Search for the cell housing the specified text and yield its [X, Y] center coordinate. 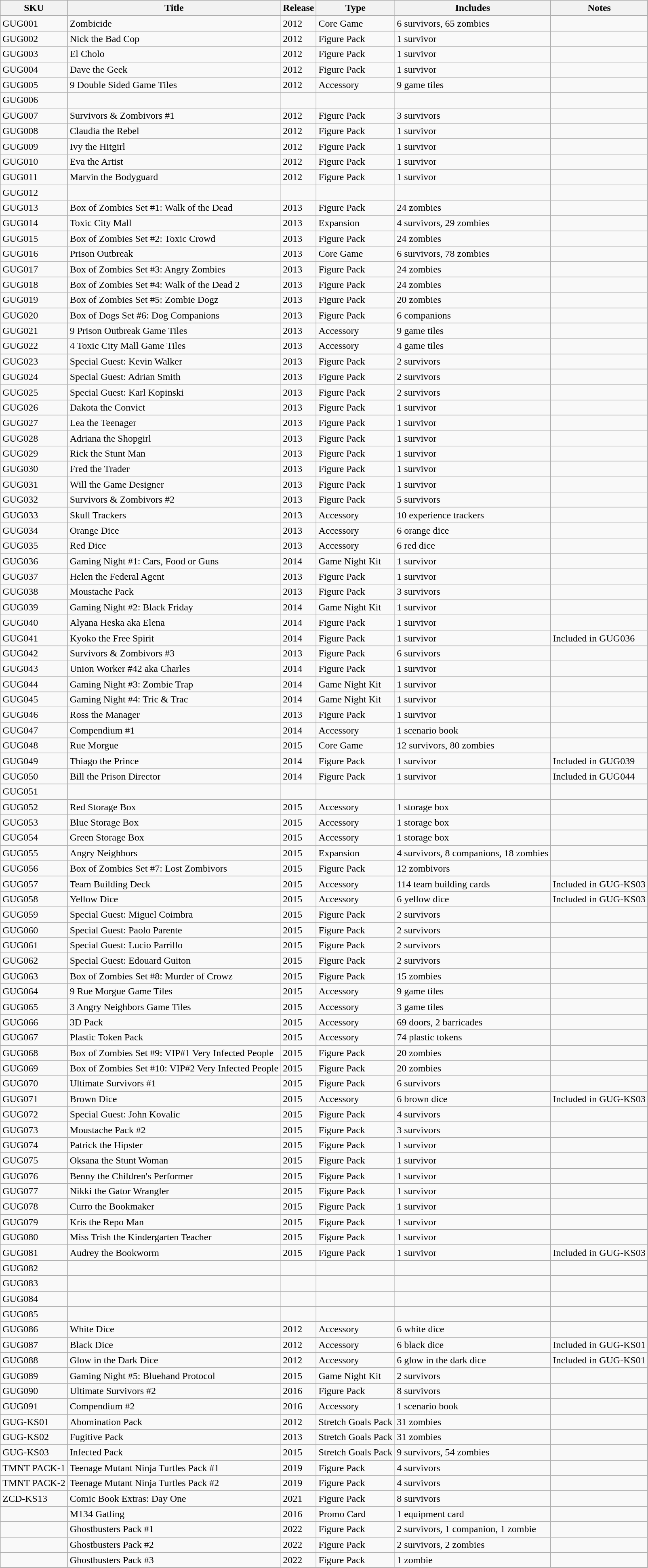
GUG-KS01 [34, 1421]
M134 Gatling [174, 1514]
Toxic City Mall [174, 223]
Patrick the Hipster [174, 1145]
Special Guest: Lucio Parrillo [174, 945]
Gaming Night #4: Tric & Trac [174, 700]
GUG-KS02 [34, 1437]
GUG081 [34, 1253]
GUG091 [34, 1406]
Ultimate Survivors #1 [174, 1084]
GUG080 [34, 1237]
Special Guest: Edouard Guiton [174, 961]
Bill the Prison Director [174, 776]
9 survivors, 54 zombies [473, 1453]
TMNT PACK-1 [34, 1468]
1 equipment card [473, 1514]
GUG021 [34, 331]
GUG048 [34, 746]
GUG027 [34, 423]
Gaming Night #2: Black Friday [174, 607]
GUG010 [34, 161]
Moustache Pack #2 [174, 1130]
GUG025 [34, 392]
GUG011 [34, 177]
GUG084 [34, 1299]
Dave the Geek [174, 69]
Ghostbusters Pack #1 [174, 1529]
Miss Trish the Kindergarten Teacher [174, 1237]
GUG045 [34, 700]
9 Prison Outbreak Game Tiles [174, 331]
GUG059 [34, 914]
69 doors, 2 barricades [473, 1022]
GUG053 [34, 822]
Audrey the Bookworm [174, 1253]
GUG-KS03 [34, 1453]
6 brown dice [473, 1099]
4 game tiles [473, 346]
Box of Zombies Set #2: Toxic Crowd [174, 239]
3D Pack [174, 1022]
GUG051 [34, 792]
GUG005 [34, 85]
Infected Pack [174, 1453]
Ivy the Hitgirl [174, 146]
GUG057 [34, 884]
Survivors & Zombivors #3 [174, 653]
GUG001 [34, 23]
2 survivors, 1 companion, 1 zombie [473, 1529]
GUG042 [34, 653]
Box of Zombies Set #3: Angry Zombies [174, 269]
Ultimate Survivors #2 [174, 1391]
Alyana Heska aka Elena [174, 623]
GUG055 [34, 853]
Ghostbusters Pack #3 [174, 1560]
Kyoko the Free Spirit [174, 638]
GUG087 [34, 1345]
Special Guest: Kevin Walker [174, 361]
9 Rue Morgue Game Tiles [174, 992]
5 survivors [473, 500]
Marvin the Bodyguard [174, 177]
Ross the Manager [174, 715]
Skull Trackers [174, 515]
Box of Dogs Set #6: Dog Companions [174, 315]
GUG071 [34, 1099]
GUG007 [34, 115]
Teenage Mutant Ninja Turtles Pack #1 [174, 1468]
Blue Storage Box [174, 822]
10 experience trackers [473, 515]
GUG028 [34, 438]
GUG046 [34, 715]
GUG033 [34, 515]
GUG061 [34, 945]
3 Angry Neighbors Game Tiles [174, 1007]
GUG086 [34, 1329]
Angry Neighbors [174, 853]
6 black dice [473, 1345]
74 plastic tokens [473, 1038]
GUG040 [34, 623]
GUG002 [34, 39]
Special Guest: Paolo Parente [174, 930]
Fugitive Pack [174, 1437]
6 yellow dice [473, 899]
GUG008 [34, 131]
6 survivors, 65 zombies [473, 23]
6 orange dice [473, 530]
Special Guest: John Kovalic [174, 1114]
SKU [34, 8]
Dakota the Convict [174, 407]
GUG043 [34, 669]
Glow in the Dark Dice [174, 1360]
Plastic Token Pack [174, 1038]
GUG056 [34, 868]
GUG063 [34, 976]
Nikki the Gator Wrangler [174, 1191]
GUG067 [34, 1038]
Red Dice [174, 546]
Black Dice [174, 1345]
Claudia the Rebel [174, 131]
GUG037 [34, 576]
GUG004 [34, 69]
Union Worker #42 aka Charles [174, 669]
GUG075 [34, 1160]
GUG030 [34, 469]
1 zombie [473, 1560]
Box of Zombies Set #5: Zombie Dogz [174, 300]
Box of Zombies Set #1: Walk of the Dead [174, 208]
GUG036 [34, 561]
GUG058 [34, 899]
Box of Zombies Set #7: Lost Zombivors [174, 868]
Rick the Stunt Man [174, 454]
15 zombies [473, 976]
GUG023 [34, 361]
Included in GUG044 [599, 776]
Includes [473, 8]
GUG026 [34, 407]
9 Double Sided Game Tiles [174, 85]
GUG090 [34, 1391]
6 glow in the dark dice [473, 1360]
GUG020 [34, 315]
GUG066 [34, 1022]
12 zombivors [473, 868]
GUG052 [34, 807]
Box of Zombies Set #9: VIP#1 Very Infected People [174, 1053]
Abomination Pack [174, 1421]
Team Building Deck [174, 884]
GUG072 [34, 1114]
GUG022 [34, 346]
Zombicide [174, 23]
6 survivors, 78 zombies [473, 254]
Rue Morgue [174, 746]
GUG060 [34, 930]
Kris the Repo Man [174, 1222]
Adriana the Shopgirl [174, 438]
Green Storage Box [174, 838]
Survivors & Zombivors #2 [174, 500]
GUG041 [34, 638]
Prison Outbreak [174, 254]
GUG064 [34, 992]
GUG009 [34, 146]
6 white dice [473, 1329]
Special Guest: Miguel Coimbra [174, 914]
6 companions [473, 315]
GUG077 [34, 1191]
12 survivors, 80 zombies [473, 746]
Comic Book Extras: Day One [174, 1499]
Will the Game Designer [174, 484]
Curro the Bookmaker [174, 1207]
GUG039 [34, 607]
GUG069 [34, 1068]
4 survivors, 8 companions, 18 zombies [473, 853]
Type [356, 8]
TMNT PACK-2 [34, 1483]
Fred the Trader [174, 469]
GUG006 [34, 100]
Yellow Dice [174, 899]
GUG018 [34, 285]
Box of Zombies Set #4: Walk of the Dead 2 [174, 285]
GUG013 [34, 208]
Box of Zombies Set #8: Murder of Crowz [174, 976]
Teenage Mutant Ninja Turtles Pack #2 [174, 1483]
GUG082 [34, 1268]
GUG024 [34, 377]
Gaming Night #5: Bluehand Protocol [174, 1375]
Special Guest: Adrian Smith [174, 377]
Compendium #2 [174, 1406]
Title [174, 8]
Nick the Bad Cop [174, 39]
Box of Zombies Set #10: VIP#2 Very Infected People [174, 1068]
2 survivors, 2 zombies [473, 1545]
Gaming Night #1: Cars, Food or Guns [174, 561]
GUG015 [34, 239]
Promo Card [356, 1514]
Moustache Pack [174, 592]
Included in GUG039 [599, 761]
Brown Dice [174, 1099]
4 Toxic City Mall Game Tiles [174, 346]
Notes [599, 8]
GUG047 [34, 730]
Release [299, 8]
Survivors & Zombivors #1 [174, 115]
ZCD-KS13 [34, 1499]
6 red dice [473, 546]
Gaming Night #3: Zombie Trap [174, 684]
Red Storage Box [174, 807]
GUG068 [34, 1053]
GUG070 [34, 1084]
White Dice [174, 1329]
GUG038 [34, 592]
GUG031 [34, 484]
4 survivors, 29 zombies [473, 223]
GUG078 [34, 1207]
GUG049 [34, 761]
GUG088 [34, 1360]
GUG073 [34, 1130]
Lea the Teenager [174, 423]
Compendium #1 [174, 730]
114 team building cards [473, 884]
Benny the Children's Performer [174, 1176]
GUG032 [34, 500]
GUG085 [34, 1314]
Special Guest: Karl Kopinski [174, 392]
GUG083 [34, 1283]
GUG050 [34, 776]
GUG017 [34, 269]
GUG065 [34, 1007]
GUG019 [34, 300]
El Cholo [174, 54]
3 game tiles [473, 1007]
GUG054 [34, 838]
2021 [299, 1499]
Ghostbusters Pack #2 [174, 1545]
GUG034 [34, 530]
GUG062 [34, 961]
Included in GUG036 [599, 638]
GUG016 [34, 254]
Eva the Artist [174, 161]
GUG035 [34, 546]
GUG014 [34, 223]
GUG089 [34, 1375]
GUG074 [34, 1145]
Orange Dice [174, 530]
GUG029 [34, 454]
GUG012 [34, 193]
Thiago the Prince [174, 761]
GUG076 [34, 1176]
GUG044 [34, 684]
Oksana the Stunt Woman [174, 1160]
GUG003 [34, 54]
GUG079 [34, 1222]
Helen the Federal Agent [174, 576]
